From the cell containing the given text, extract its center point as (x, y) coordinate. 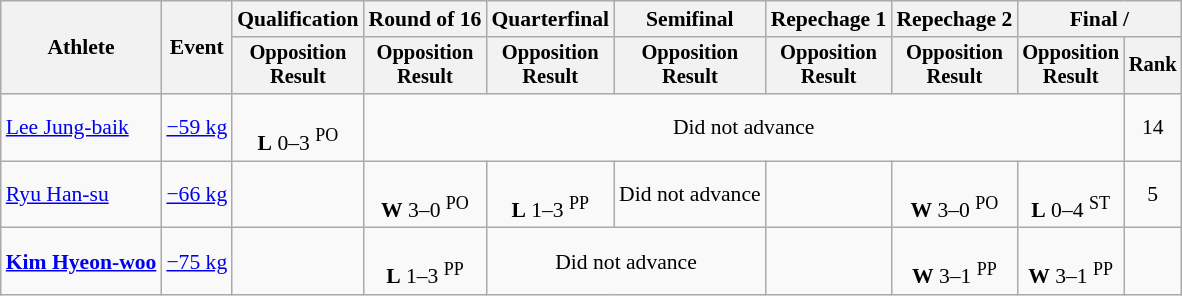
Quarterfinal (550, 19)
Rank (1153, 66)
5 (1153, 194)
Final / (1099, 19)
−59 kg (196, 128)
L 0–3 PO (298, 128)
−75 kg (196, 262)
Repechage 2 (954, 19)
L 0–4 ST (1070, 194)
Ryu Han-su (82, 194)
14 (1153, 128)
Athlete (82, 48)
Event (196, 48)
Repechage 1 (829, 19)
Round of 16 (426, 19)
−66 kg (196, 194)
Qualification (298, 19)
Semifinal (690, 19)
Lee Jung-baik (82, 128)
Kim Hyeon-woo (82, 262)
